Determine the (x, y) coordinate at the center of the cell enclosing the given text.  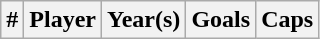
Goals (221, 20)
# (12, 20)
Player (63, 20)
Caps (288, 20)
Year(s) (144, 20)
